Identify which cell holds the provided text, then report its [x, y] central coordinate. 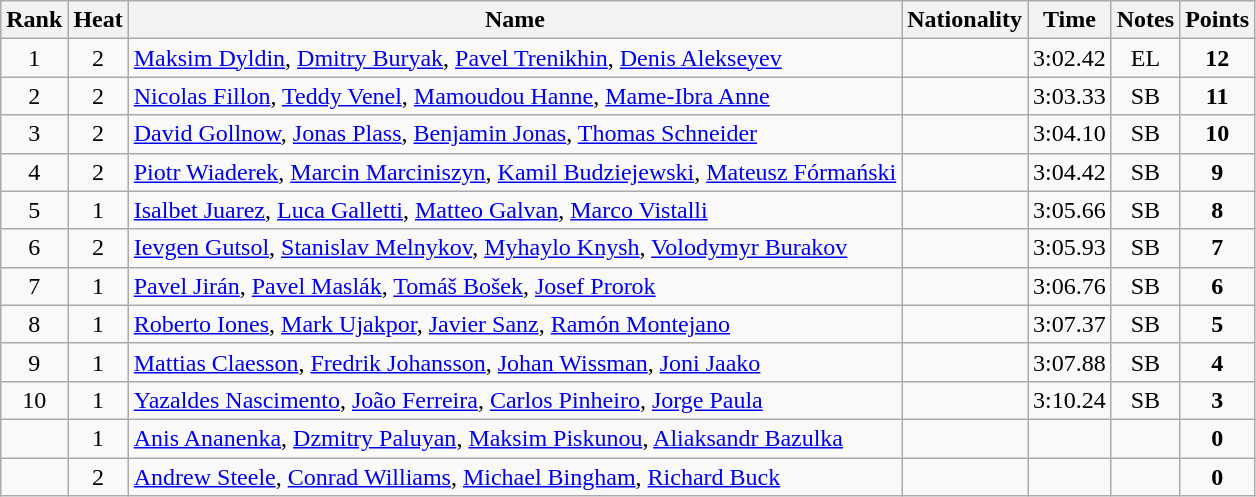
Nicolas Fillon, Teddy Venel, Mamoudou Hanne, Mame-Ibra Anne [515, 96]
11 [1218, 96]
3:04.10 [1070, 134]
Mattias Claesson, Fredrik Johansson, Johan Wissman, Joni Jaako [515, 362]
Ievgen Gutsol, Stanislav Melnykov, Myhaylo Knysh, Volodymyr Burakov [515, 248]
3:03.33 [1070, 96]
Yazaldes Nascimento, João Ferreira, Carlos Pinheiro, Jorge Paula [515, 400]
EL [1145, 58]
3:02.42 [1070, 58]
Points [1218, 20]
3:06.76 [1070, 286]
Time [1070, 20]
Isalbet Juarez, Luca Galletti, Matteo Galvan, Marco Vistalli [515, 210]
Anis Ananenka, Dzmitry Paluyan, Maksim Piskunou, Aliaksandr Bazulka [515, 438]
3:07.37 [1070, 324]
Nationality [965, 20]
Notes [1145, 20]
Heat [98, 20]
3:10.24 [1070, 400]
12 [1218, 58]
David Gollnow, Jonas Plass, Benjamin Jonas, Thomas Schneider [515, 134]
3:05.66 [1070, 210]
Name [515, 20]
Rank [34, 20]
3:04.42 [1070, 172]
3:07.88 [1070, 362]
Piotr Wiaderek, Marcin Marciniszyn, Kamil Budziejewski, Mateusz Fórmański [515, 172]
Pavel Jirán, Pavel Maslák, Tomáš Bošek, Josef Prorok [515, 286]
Andrew Steele, Conrad Williams, Michael Bingham, Richard Buck [515, 477]
Roberto Iones, Mark Ujakpor, Javier Sanz, Ramón Montejano [515, 324]
3:05.93 [1070, 248]
Maksim Dyldin, Dmitry Buryak, Pavel Trenikhin, Denis Alekseyev [515, 58]
